Locate the cell with the specified text and output its [X, Y] center coordinate. 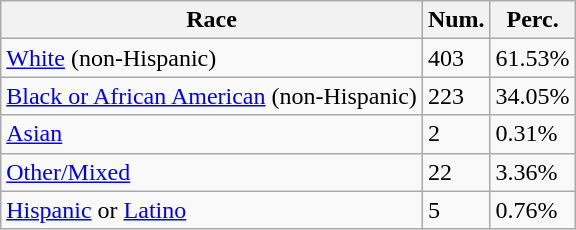
0.76% [532, 210]
Perc. [532, 20]
2 [456, 134]
Num. [456, 20]
Black or African American (non-Hispanic) [212, 96]
White (non-Hispanic) [212, 58]
0.31% [532, 134]
5 [456, 210]
61.53% [532, 58]
223 [456, 96]
34.05% [532, 96]
Asian [212, 134]
3.36% [532, 172]
403 [456, 58]
Other/Mixed [212, 172]
Race [212, 20]
22 [456, 172]
Hispanic or Latino [212, 210]
